For the text-containing cell, return its midpoint in (X, Y) coordinate format. 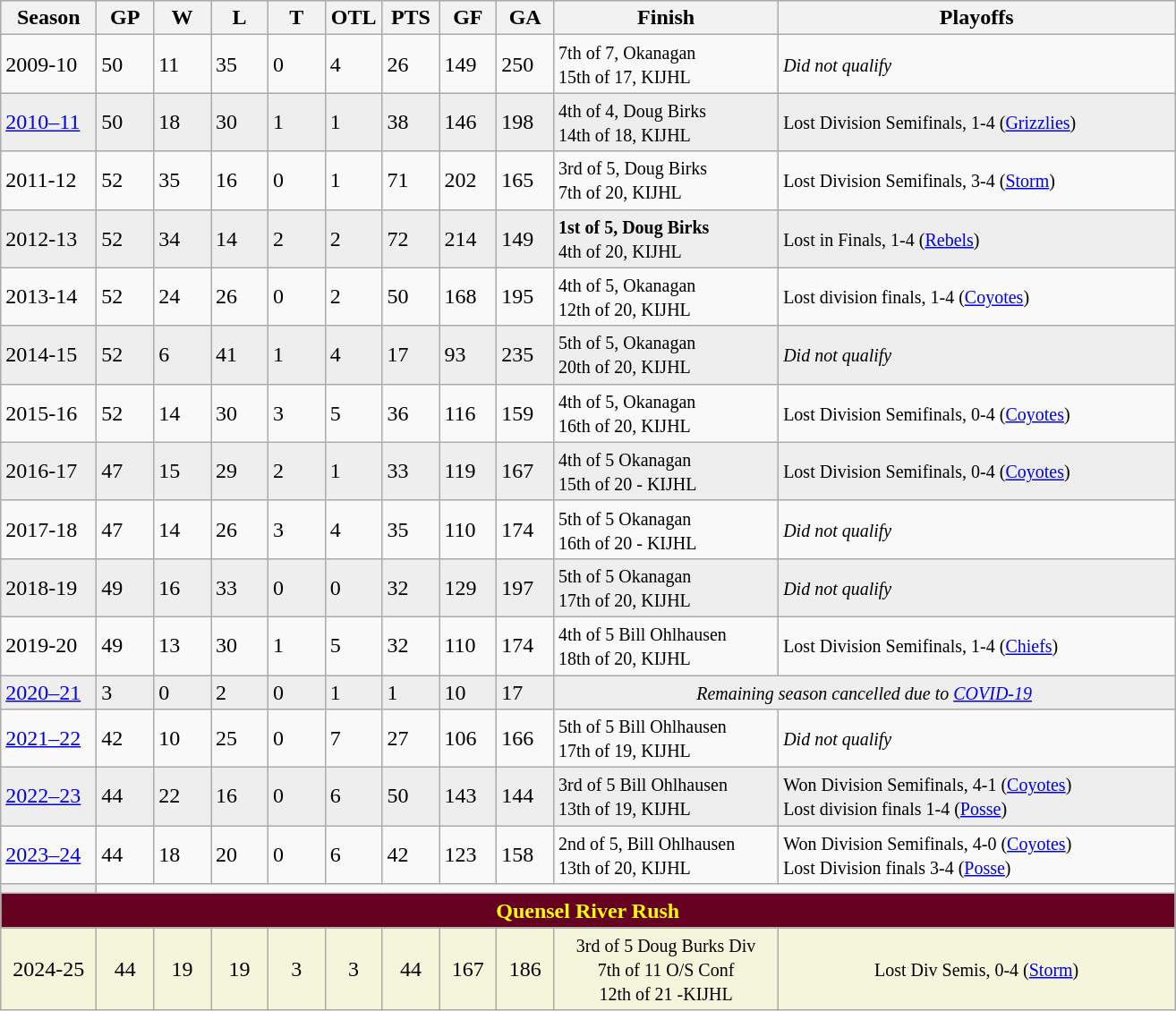
11 (183, 64)
250 (525, 64)
2013-14 (48, 297)
2023–24 (48, 855)
2021–22 (48, 739)
119 (468, 471)
4th of 5 Bill Ohlhausen18th of 20, KIJHL (666, 646)
Remaining season cancelled due to COVID-19 (865, 692)
13 (183, 646)
Lost in Finals, 1-4 (Rebels) (977, 238)
22 (183, 796)
214 (468, 238)
27 (411, 739)
5th of 5 Okanagan16th of 20 - KIJHL (666, 530)
Lost division finals, 1-4 (Coyotes) (977, 297)
106 (468, 739)
197 (525, 587)
168 (468, 297)
146 (468, 122)
2015-16 (48, 413)
72 (411, 238)
L (240, 18)
W (183, 18)
GA (525, 18)
123 (468, 855)
2022–23 (48, 796)
186 (525, 969)
Won Division Semifinals, 4-0 (Coyotes)Lost Division finals 3-4 (Posse) (977, 855)
24 (183, 297)
143 (468, 796)
2010–11 (48, 122)
158 (525, 855)
195 (525, 297)
116 (468, 413)
29 (240, 471)
2014-15 (48, 354)
5th of 5 Okanagan17th of 20, KIJHL (666, 587)
GP (125, 18)
235 (525, 354)
165 (525, 181)
2018-19 (48, 587)
41 (240, 354)
Lost Division Semifinals, 1-4 (Chiefs) (977, 646)
202 (468, 181)
Lost Div Semis, 0-4 (Storm) (977, 969)
34 (183, 238)
2016-17 (48, 471)
Won Division Semifinals, 4-1 (Coyotes)Lost division finals 1-4 (Posse) (977, 796)
2nd of 5, Bill Ohlhausen13th of 20, KIJHL (666, 855)
38 (411, 122)
5th of 5, Okanagan20th of 20, KIJHL (666, 354)
2024-25 (48, 969)
3rd of 5 Doug Burks Div7th of 11 O/S Conf12th of 21 -KIJHL (666, 969)
2017-18 (48, 530)
2009-10 (48, 64)
3rd of 5, Doug Birks7th of 20, KIJHL (666, 181)
129 (468, 587)
15 (183, 471)
OTL (354, 18)
25 (240, 739)
Finish (666, 18)
2020–21 (48, 692)
144 (525, 796)
20 (240, 855)
5th of 5 Bill Ohlhausen17th of 19, KIJHL (666, 739)
1st of 5, Doug Birks4th of 20, KIJHL (666, 238)
71 (411, 181)
4th of 5, Okanagan16th of 20, KIJHL (666, 413)
7th of 7, Okanagan15th of 17, KIJHL (666, 64)
4th of 4, Doug Birks14th of 18, KIJHL (666, 122)
93 (468, 354)
2019-20 (48, 646)
159 (525, 413)
4th of 5, Okanagan12th of 20, KIJHL (666, 297)
GF (468, 18)
36 (411, 413)
Season (48, 18)
3rd of 5 Bill Ohlhausen13th of 19, KIJHL (666, 796)
198 (525, 122)
2012-13 (48, 238)
T (296, 18)
Lost Division Semifinals, 1-4 (Grizzlies) (977, 122)
166 (525, 739)
7 (354, 739)
4th of 5 Okanagan15th of 20 - KIJHL (666, 471)
Playoffs (977, 18)
Quensel River Rush (588, 911)
Lost Division Semifinals, 3-4 (Storm) (977, 181)
2011-12 (48, 181)
PTS (411, 18)
